Detect which cell encompasses the target text, then output its [X, Y] center coordinate. 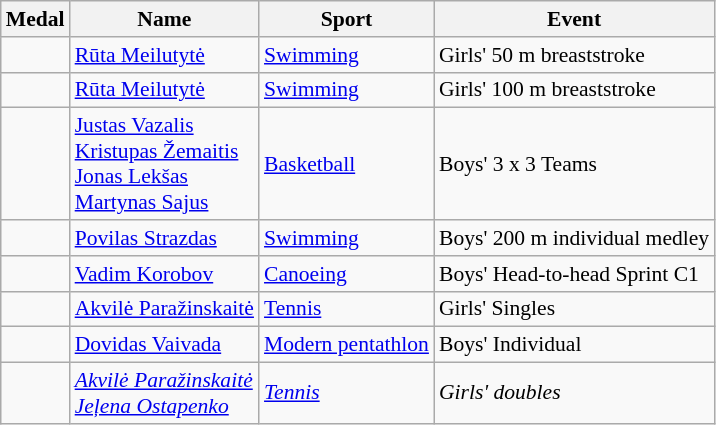
Boys' Head-to-head Sprint C1 [574, 274]
Boys' 3 x 3 Teams [574, 164]
Vadim Korobov [164, 274]
Event [574, 19]
Medal [36, 19]
Sport [346, 19]
Canoeing [346, 274]
Boys' Individual [574, 345]
Povilas Strazdas [164, 238]
Girls' Singles [574, 309]
Girls' 100 m breaststroke [574, 90]
Dovidas Vaivada [164, 345]
Akvilė Paražinskaitė [164, 309]
Girls' 50 m breaststroke [574, 55]
Name [164, 19]
Justas VazalisKristupas ŽemaitisJonas LekšasMartynas Sajus [164, 164]
Basketball [346, 164]
Akvilė Paražinskaitė Jeļena Ostapenko [164, 394]
Girls' doubles [574, 394]
Modern pentathlon [346, 345]
Boys' 200 m individual medley [574, 238]
